Capture the cell that displays the provided text and extract its [X, Y] central coordinate. 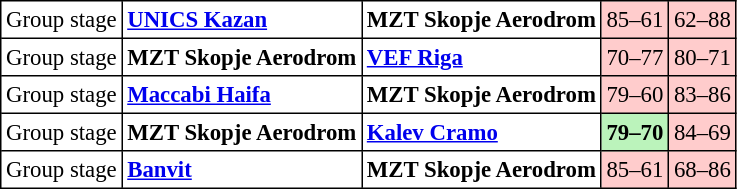
70–77 [634, 57]
UNICS Kazan [242, 20]
83–86 [702, 95]
79–60 [634, 95]
62–88 [702, 20]
68–86 [702, 170]
Banvit [242, 170]
Kalev Cramo [482, 132]
84–69 [702, 132]
80–71 [702, 57]
VEF Riga [482, 57]
Maccabi Haifa [242, 95]
79–70 [634, 132]
